Identify which cell holds the provided text, then report its [X, Y] central coordinate. 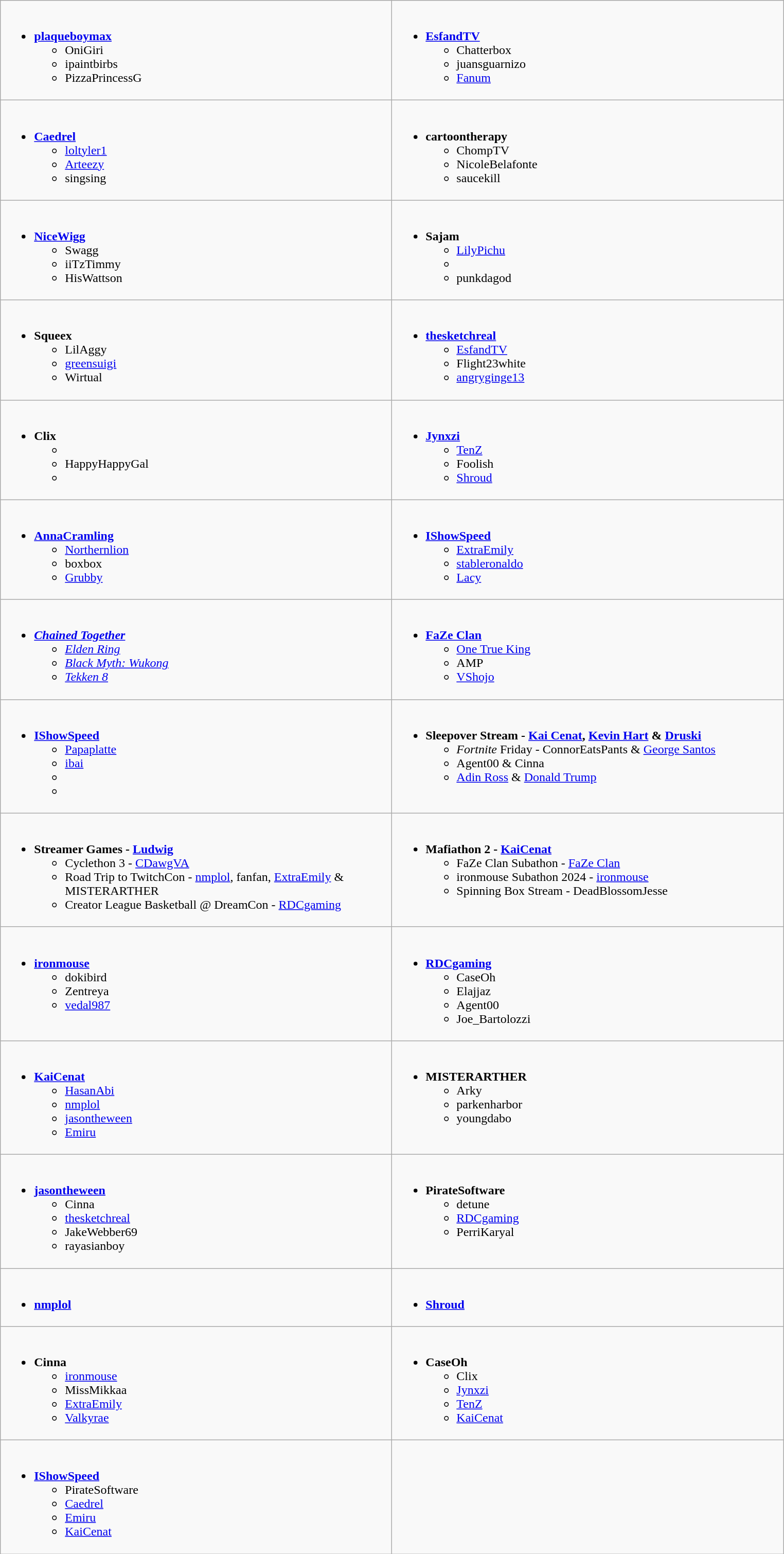
plaqueboymaxOniGiriipaintbirbsPizzaPrincessG [197, 50]
SajamLilyPichupunkdagod [587, 250]
SqueexLilAggygreensuigiWirtual [197, 350]
CinnaironmouseMissMikkaaExtraEmilyValkyrae [197, 1383]
Mafiathon 2 - KaiCenatFaZe Clan Subathon - FaZe Clanironmouse Subathon 2024 - ironmouseSpinning Box Stream - DeadBlossomJesse [587, 870]
ironmousedokibirdZentreyavedal987 [197, 984]
Chained TogetherElden RingBlack Myth: WukongTekken 8 [197, 649]
Shroud [587, 1297]
nmplol [197, 1297]
jasontheweenCinnathesketchrealJakeWebber69rayasianboy [197, 1211]
Sleepover Stream - Kai Cenat, Kevin Hart & DruskiFortnite Friday - ConnorEatsPants & George SantosAgent00 & CinnaAdin Ross & Donald Trump [587, 756]
RDCgamingCaseOhElajjazAgent00Joe_Bartolozzi [587, 984]
MISTERARTHERArkyparkenharboryoungdabo [587, 1097]
IShowSpeedPirateSoftwareCaedrelEmiruKaiCenat [197, 1497]
thesketchrealEsfandTVFlight23whiteangryginge13 [587, 350]
IShowSpeedPapaplatteibai [197, 756]
NiceWiggSwaggiiTzTimmyHisWattson [197, 250]
FaZe ClanOne True KingAMPVShojo [587, 649]
EsfandTVChatterboxjuansguarnizoFanum [587, 50]
IShowSpeedExtraEmilystableronaldoLacy [587, 550]
cartoontherapyChompTVNicoleBelafontesaucekill [587, 150]
AnnaCramlingNorthernlionboxboxGrubby [197, 550]
KaiCenatHasanAbinmploljasontheweenEmiru [197, 1097]
JynxziTenZFoolishShroud [587, 450]
CaseOhClixJynxziTenZKaiCenat [587, 1383]
PirateSoftwaredetuneRDCgamingPerriKaryal [587, 1211]
ClixHappyHappyGal [197, 450]
Caedrelloltyler1Arteezysingsing [197, 150]
